Find where the given text appears and provide that cell's center as (x, y) coordinate. 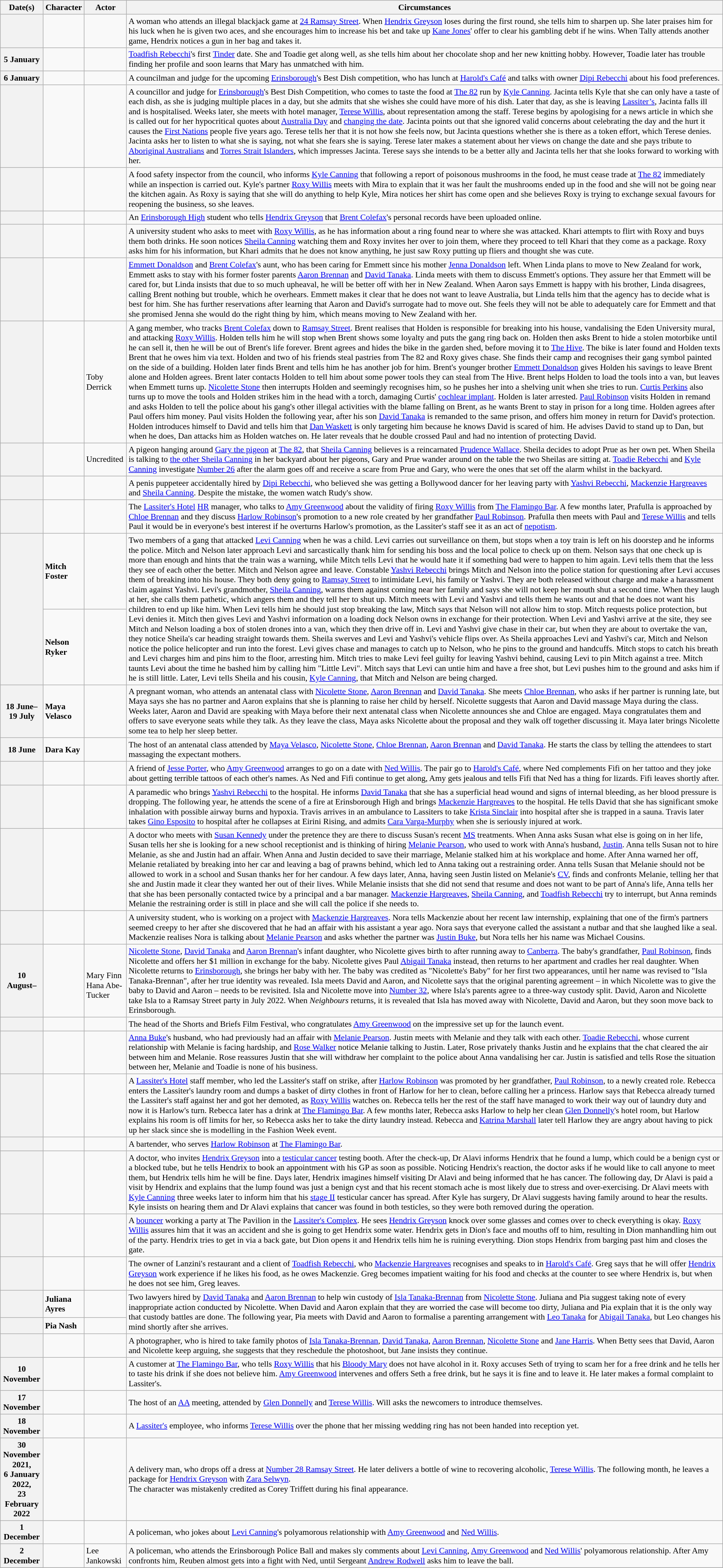
Date(s) (22, 7)
18 November (22, 1426)
Nelson Ryker (64, 647)
Toby Derrick (106, 382)
Uncredited (106, 460)
17 November (22, 1403)
30 November 2021,6 January 2022,23 February 2022 (22, 1479)
10 November (22, 1374)
10 August– (22, 981)
A policeman, who jokes about Levi Canning's polyamorous relationship with Amy Greenwood and Ned Willis. (424, 1533)
Actor (106, 7)
A bartender, who serves Harlow Robinson at The Flamingo Bar. (424, 1144)
Pia Nash (64, 1326)
The head of the Shorts and Briefs Film Festival, who congratulates Amy Greenwood on the impressive set up for the launch event. (424, 1024)
Juliana Ayres (64, 1304)
18 June–19 July (22, 711)
Circumstances (424, 7)
6 January (22, 78)
Mary FinnHana Abe-Tucker (106, 981)
Character (64, 7)
2 December (22, 1556)
Maya Velasco (64, 711)
5 January (22, 59)
18 June (22, 750)
Mitch Foster (64, 571)
Dara Kay (64, 750)
An Erinsborough High student who tells Hendrix Greyson that Brent Colefax's personal records have been uploaded online. (424, 218)
1 December (22, 1533)
Lee Jankowski (106, 1556)
The host of an AA meeting, attended by Glen Donnelly and Terese Willis. Will asks the newcomers to introduce themselves. (424, 1403)
A Lassiter's employee, who informs Terese Willis over the phone that her missing wedding ring has not been handed into reception yet. (424, 1426)
